For the text-containing cell, return its midpoint in (x, y) coordinate format. 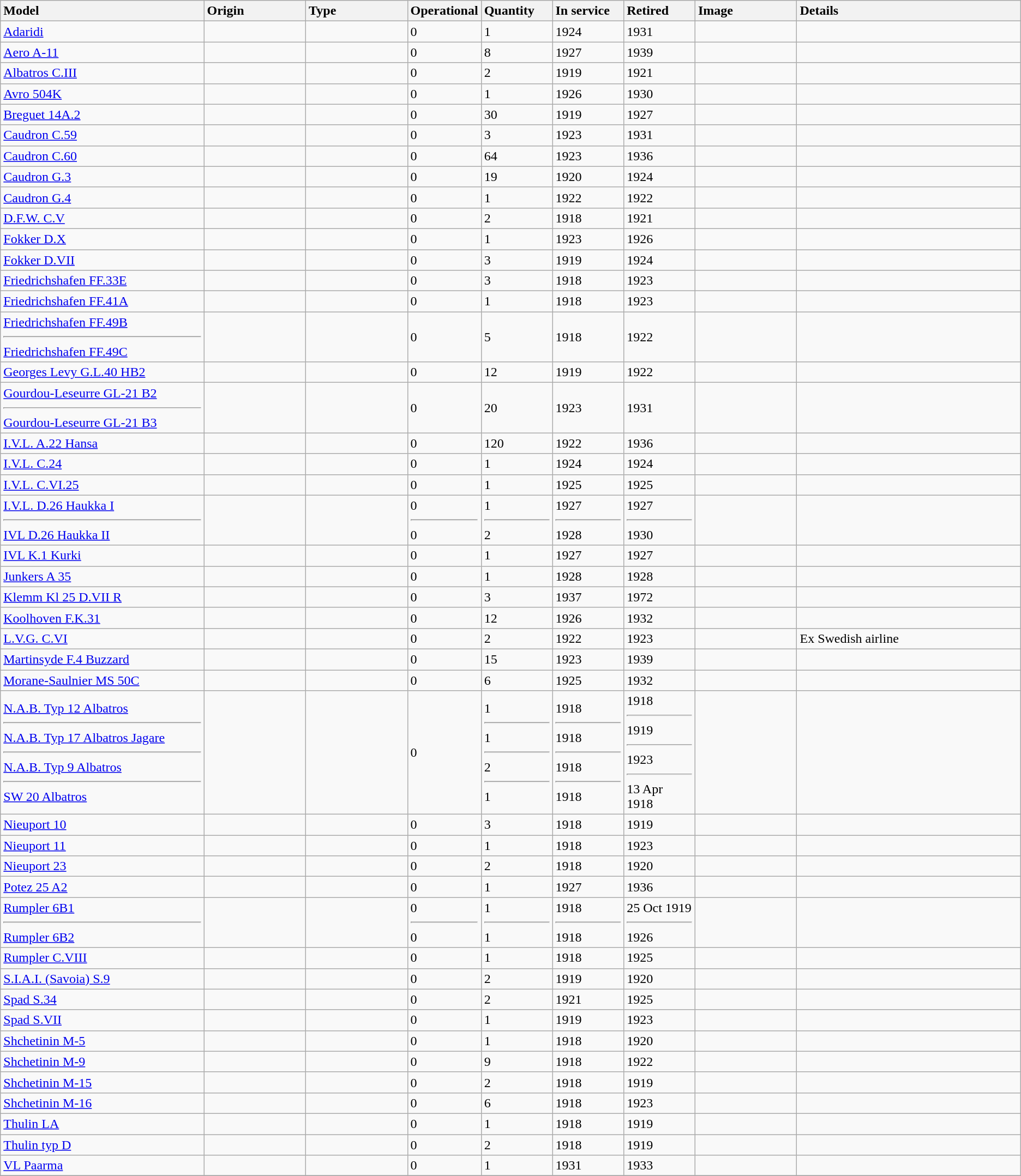
Nieuport 10 (103, 825)
Shchetinin M-15 (103, 1082)
Breguet 14A.2 (103, 114)
Junkers A 35 (103, 576)
Details (909, 11)
25 Oct 19191926 (660, 922)
20 (517, 408)
1918191819181918 (588, 752)
Quantity (517, 11)
Caudron G.4 (103, 197)
Shchetinin M-9 (103, 1062)
Friedrichshafen FF.41A (103, 301)
Caudron C.60 (103, 156)
5 (517, 337)
I.V.L. A.22 Hansa (103, 443)
Rumpler C.VIII (103, 958)
1930 (660, 94)
VL Paarma (103, 1166)
19271930 (660, 520)
Georges Levy G.L.40 HB2 (103, 372)
Morane-Saulnier MS 50C (103, 680)
Shchetinin M-5 (103, 1041)
1933 (660, 1166)
Thulin LA (103, 1124)
Klemm Kl 25 D.VII R (103, 597)
S.I.A.I. (Savoia) S.9 (103, 979)
Rumpler 6B1Rumpler 6B2 (103, 922)
30 (517, 114)
8 (517, 52)
Koolhoven F.K.31 (103, 618)
I.V.L. C.24 (103, 464)
Gourdou-Leseurre GL-21 B2Gourdou-Leseurre GL-21 B3 (103, 408)
19271928 (588, 520)
Martinsyde F.4 Buzzard (103, 659)
I.V.L. D.26 Haukka IIVL D.26 Haukka II (103, 520)
19181919192313 Apr 1918 (660, 752)
Aero A-11 (103, 52)
Spad S.VII (103, 1020)
Caudron C.59 (103, 135)
1937 (588, 597)
Origin (255, 11)
Retired (660, 11)
9 (517, 1062)
Albatros C.III (103, 73)
IVL K.1 Kurki (103, 556)
1121 (517, 752)
Nieuport 23 (103, 866)
D.F.W. C.V (103, 218)
Shchetinin M-16 (103, 1103)
Nieuport 11 (103, 846)
Avro 504K (103, 94)
Model (103, 11)
N.A.B. Typ 12 AlbatrosN.A.B. Typ 17 Albatros JagareN.A.B. Typ 9 AlbatrosSW 20 Albatros (103, 752)
15 (517, 659)
Friedrichshafen FF.33E (103, 281)
19181918 (588, 922)
Thulin typ D (103, 1144)
Ex Swedish airline (909, 638)
Image (746, 11)
120 (517, 443)
Type (357, 11)
Operational (444, 11)
I.V.L. C.VI.25 (103, 485)
Spad S.34 (103, 999)
1972 (660, 597)
Adaridi (103, 32)
19 (517, 177)
Fokker D.X (103, 239)
11 (517, 922)
L.V.G. C.VI (103, 638)
Friedrichshafen FF.49BFriedrichshafen FF.49C (103, 337)
Caudron G.3 (103, 177)
Potez 25 A2 (103, 887)
Fokker D.VII (103, 260)
In service (588, 11)
64 (517, 156)
